Capture the cell that displays the provided text and extract its [x, y] central coordinate. 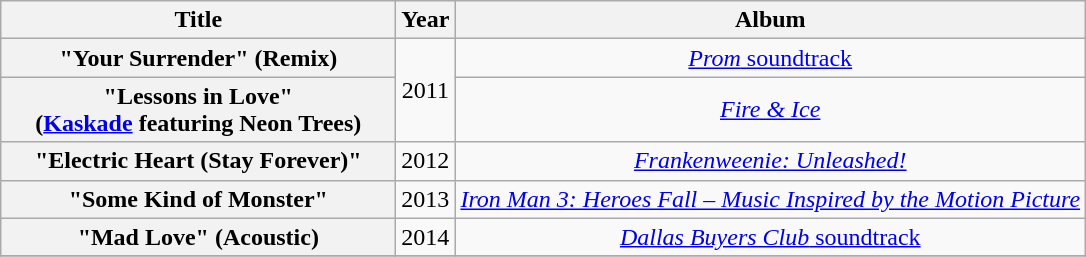
Fire & Ice [770, 110]
"Your Surrender" (Remix) [198, 58]
2013 [426, 199]
2011 [426, 90]
Year [426, 20]
Iron Man 3: Heroes Fall – Music Inspired by the Motion Picture [770, 199]
Title [198, 20]
2012 [426, 161]
"Some Kind of Monster" [198, 199]
"Mad Love" (Acoustic) [198, 237]
Frankenweenie: Unleashed! [770, 161]
"Lessons in Love"(Kaskade featuring Neon Trees) [198, 110]
Prom soundtrack [770, 58]
Album [770, 20]
"Electric Heart (Stay Forever)" [198, 161]
Dallas Buyers Club soundtrack [770, 237]
2014 [426, 237]
